Return [X, Y] of the center of cell containing provided text 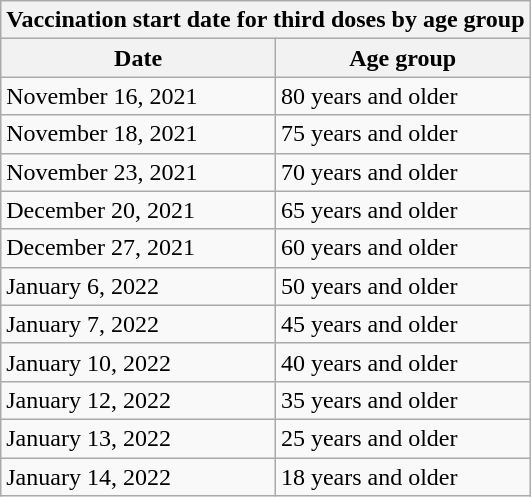
35 years and older [402, 400]
January 10, 2022 [138, 362]
December 27, 2021 [138, 248]
November 16, 2021 [138, 96]
January 14, 2022 [138, 477]
Date [138, 58]
50 years and older [402, 286]
November 23, 2021 [138, 172]
70 years and older [402, 172]
January 6, 2022 [138, 286]
25 years and older [402, 438]
18 years and older [402, 477]
65 years and older [402, 210]
80 years and older [402, 96]
Vaccination start date for third doses by age group [266, 20]
January 13, 2022 [138, 438]
40 years and older [402, 362]
December 20, 2021 [138, 210]
45 years and older [402, 324]
January 12, 2022 [138, 400]
75 years and older [402, 134]
January 7, 2022 [138, 324]
November 18, 2021 [138, 134]
60 years and older [402, 248]
Age group [402, 58]
